From the cell containing the given text, extract its center point as (X, Y) coordinate. 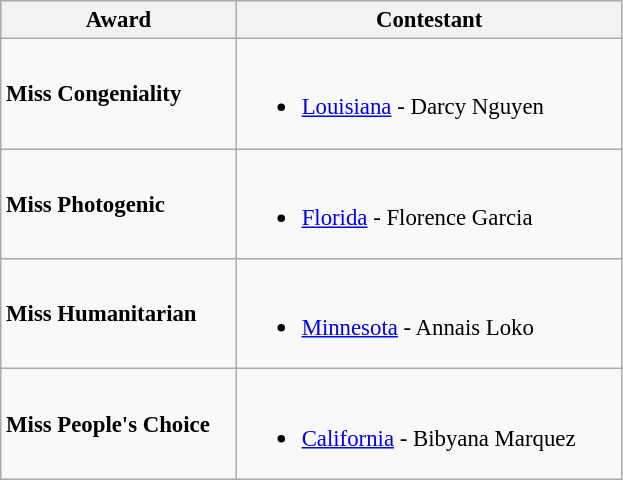
Contestant (429, 20)
Miss People's Choice (119, 424)
Miss Congeniality (119, 94)
Miss Photogenic (119, 204)
California - Bibyana Marquez (429, 424)
Award (119, 20)
Minnesota - Annais Loko (429, 314)
Florida - Florence Garcia (429, 204)
Louisiana - Darcy Nguyen (429, 94)
Miss Humanitarian (119, 314)
